Determine the [x, y] coordinate at the center of the cell enclosing the given text.  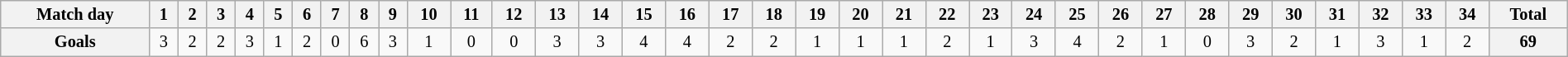
15 [643, 14]
33 [1424, 14]
10 [428, 14]
17 [730, 14]
18 [773, 14]
5 [278, 14]
Goals [75, 42]
9 [394, 14]
34 [1467, 14]
25 [1077, 14]
Total [1528, 14]
32 [1380, 14]
23 [991, 14]
30 [1293, 14]
21 [904, 14]
Match day [75, 14]
24 [1034, 14]
31 [1337, 14]
20 [860, 14]
16 [687, 14]
14 [600, 14]
13 [557, 14]
8 [364, 14]
29 [1250, 14]
19 [817, 14]
11 [471, 14]
22 [947, 14]
28 [1207, 14]
12 [514, 14]
69 [1528, 42]
26 [1121, 14]
7 [336, 14]
27 [1164, 14]
